Output the (x, y) coordinate of the center of the cell containing the given text.  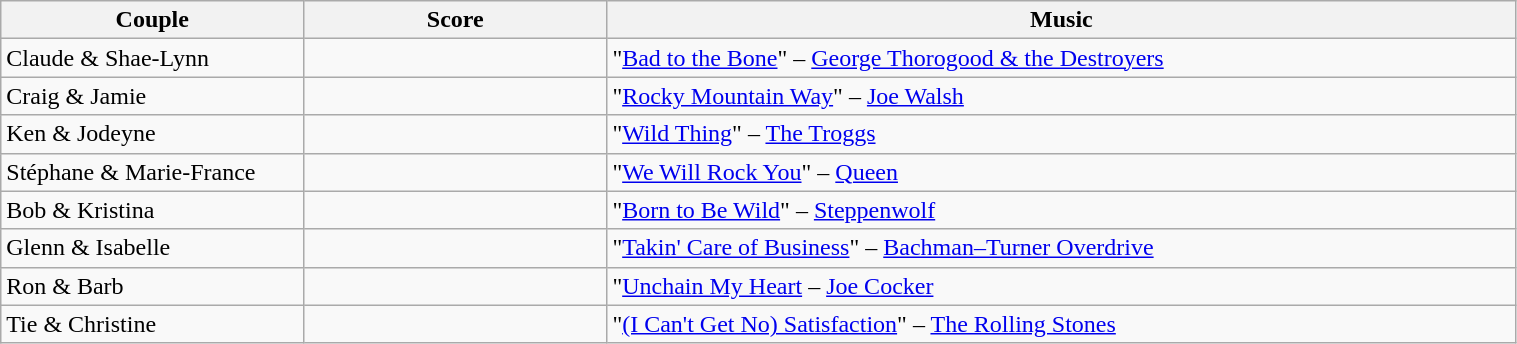
"(I Can't Get No) Satisfaction" – The Rolling Stones (1062, 324)
"Rocky Mountain Way" – Joe Walsh (1062, 96)
"Unchain My Heart – Joe Cocker (1062, 286)
Stéphane & Marie-France (152, 172)
"Takin' Care of Business" – Bachman–Turner Overdrive (1062, 248)
"We Will Rock You" – Queen (1062, 172)
Craig & Jamie (152, 96)
Tie & Christine (152, 324)
Claude & Shae-Lynn (152, 58)
Ron & Barb (152, 286)
"Bad to the Bone" – George Thorogood & the Destroyers (1062, 58)
Ken & Jodeyne (152, 134)
Music (1062, 20)
Score (456, 20)
"Wild Thing" – The Troggs (1062, 134)
Bob & Kristina (152, 210)
"Born to Be Wild" – Steppenwolf (1062, 210)
Glenn & Isabelle (152, 248)
Couple (152, 20)
